Find where the given text appears and provide that cell's center as (x, y) coordinate. 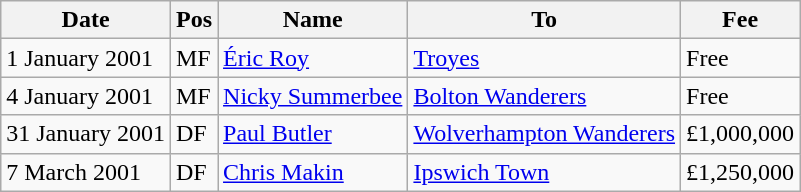
Éric Roy (313, 58)
31 January 2001 (86, 134)
Nicky Summerbee (313, 96)
Chris Makin (313, 172)
To (544, 20)
Wolverhampton Wanderers (544, 134)
Fee (740, 20)
1 January 2001 (86, 58)
£1,000,000 (740, 134)
Pos (194, 20)
4 January 2001 (86, 96)
7 March 2001 (86, 172)
Paul Butler (313, 134)
Date (86, 20)
Name (313, 20)
Ipswich Town (544, 172)
£1,250,000 (740, 172)
Bolton Wanderers (544, 96)
Troyes (544, 58)
